Find where the given text appears and provide that cell's center as (x, y) coordinate. 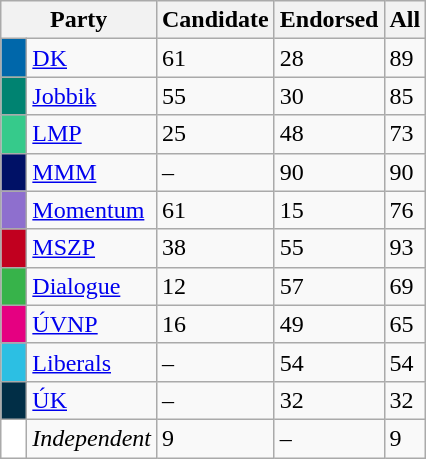
DK (92, 58)
48 (329, 134)
65 (405, 324)
Dialogue (92, 286)
89 (405, 58)
Candidate (215, 20)
28 (329, 58)
Momentum (92, 210)
30 (329, 96)
ÚVNP (92, 324)
57 (329, 286)
15 (329, 210)
16 (215, 324)
38 (215, 248)
69 (405, 286)
Endorsed (329, 20)
ÚK (92, 400)
MMM (92, 172)
Party (79, 20)
LMP (92, 134)
Independent (92, 438)
85 (405, 96)
Jobbik (92, 96)
49 (329, 324)
All (405, 20)
25 (215, 134)
12 (215, 286)
93 (405, 248)
MSZP (92, 248)
Liberals (92, 362)
76 (405, 210)
73 (405, 134)
